Extract the (x, y) coordinate from the center of the cell holding the provided text.  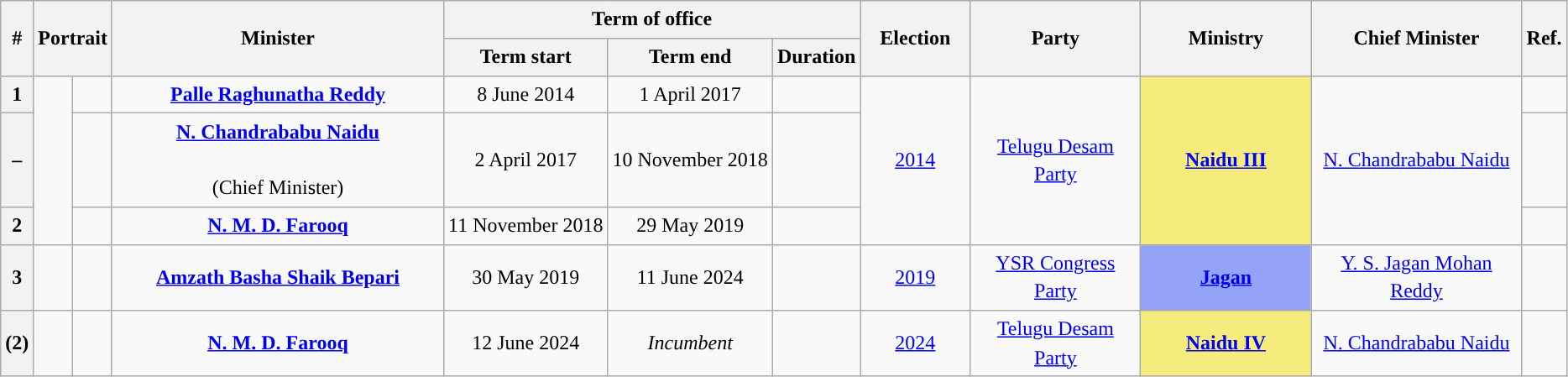
Y. S. Jagan Mohan Reddy (1417, 277)
Term of office (652, 20)
Naidu IV (1226, 343)
8 June 2014 (525, 94)
Term start (525, 57)
Term end (690, 57)
Portrait (73, 39)
Duration (816, 57)
Ref. (1544, 39)
Palle Raghunatha Reddy (277, 94)
12 June 2024 (525, 343)
30 May 2019 (525, 277)
Party (1056, 39)
Ministry (1226, 39)
Election (915, 39)
Naidu III (1226, 160)
3 (17, 277)
– (17, 160)
N. Chandrababu Naidu(Chief Minister) (277, 160)
10 November 2018 (690, 160)
Chief Minister (1417, 39)
1 (17, 94)
2024 (915, 343)
Jagan (1226, 277)
YSR Congress Party (1056, 277)
Incumbent (690, 343)
2019 (915, 277)
29 May 2019 (690, 227)
(2) (17, 343)
Amzath Basha Shaik Bepari (277, 277)
2 April 2017 (525, 160)
2014 (915, 160)
# (17, 39)
11 June 2024 (690, 277)
2 (17, 227)
Minister (277, 39)
1 April 2017 (690, 94)
11 November 2018 (525, 227)
